Extract the (X, Y) coordinate from the center of the cell holding the provided text.  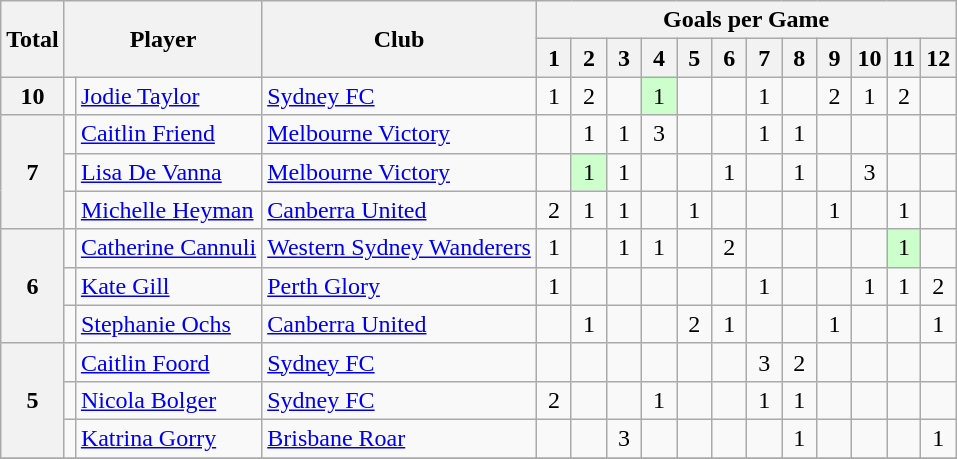
12 (938, 58)
Jodie Taylor (168, 96)
Caitlin Friend (168, 134)
Brisbane Roar (400, 438)
9 (834, 58)
Caitlin Foord (168, 362)
Club (400, 39)
4 (660, 58)
Katrina Gorry (168, 438)
8 (800, 58)
Player (162, 39)
Nicola Bolger (168, 400)
Western Sydney Wanderers (400, 248)
Goals per Game (746, 20)
Lisa De Vanna (168, 172)
Total (33, 39)
Kate Gill (168, 286)
Michelle Heyman (168, 210)
11 (904, 58)
Perth Glory (400, 286)
Catherine Cannuli (168, 248)
Stephanie Ochs (168, 324)
